For the text-containing cell, return its midpoint in [x, y] coordinate format. 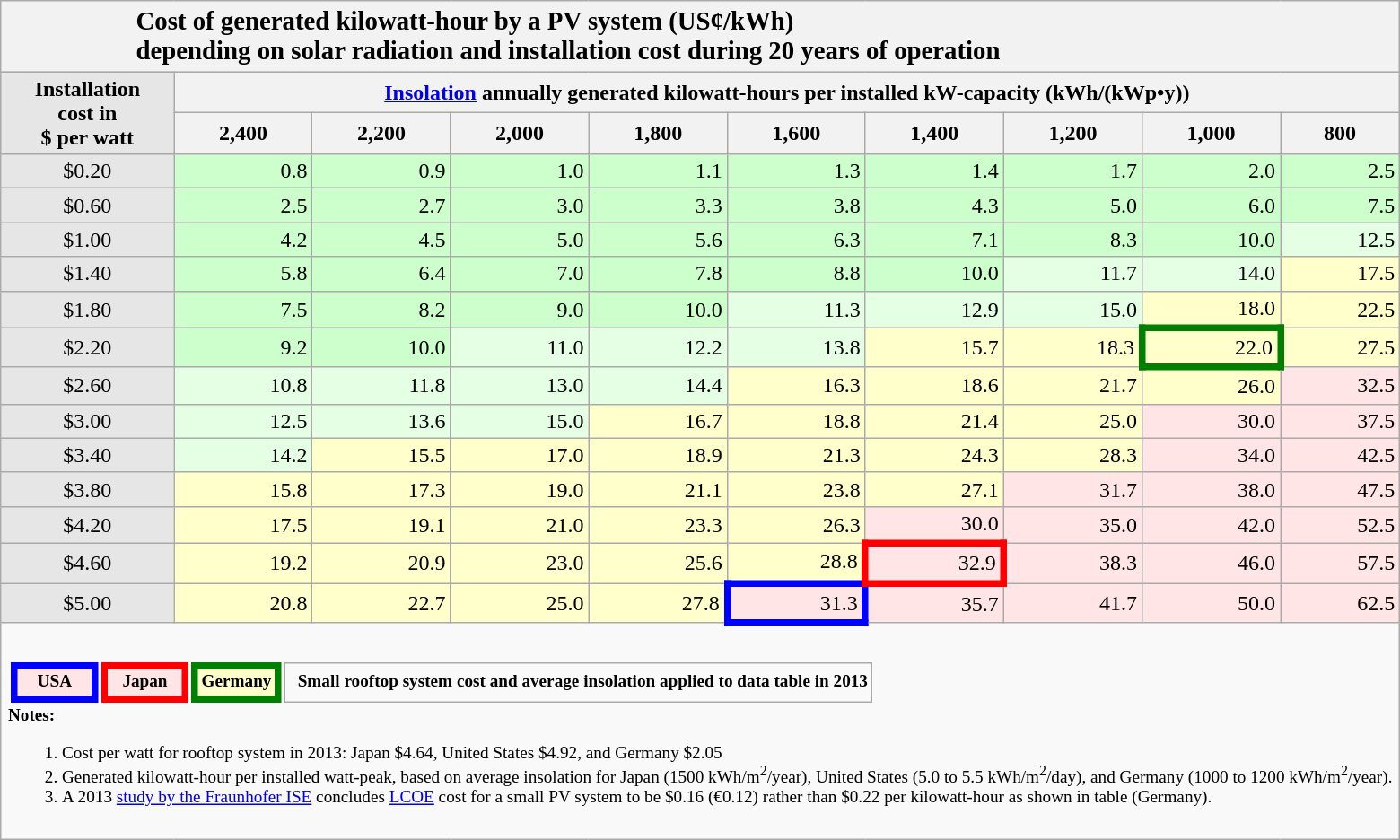
5.8 [243, 274]
2,200 [381, 134]
1,800 [658, 134]
15.5 [381, 455]
3.3 [658, 206]
$3.80 [88, 489]
18.6 [934, 386]
9.2 [243, 347]
17.3 [381, 489]
Japan [145, 682]
21.0 [520, 524]
28.8 [796, 563]
1,200 [1072, 134]
2.7 [381, 206]
2.0 [1211, 171]
7.1 [934, 240]
35.0 [1072, 524]
$4.20 [88, 524]
$4.60 [88, 563]
3.0 [520, 206]
2,000 [520, 134]
20.8 [243, 603]
800 [1341, 134]
1,600 [796, 134]
$2.60 [88, 386]
8.8 [796, 274]
10.8 [243, 386]
16.3 [796, 386]
$0.20 [88, 171]
USA [55, 682]
14.0 [1211, 274]
4.2 [243, 240]
2,400 [243, 134]
18.8 [796, 421]
11.7 [1072, 274]
$5.00 [88, 603]
0.9 [381, 171]
32.9 [934, 563]
1.4 [934, 171]
7.0 [520, 274]
21.4 [934, 421]
5.6 [658, 240]
15.8 [243, 489]
22.7 [381, 603]
4.5 [381, 240]
21.3 [796, 455]
13.6 [381, 421]
16.7 [658, 421]
1,400 [934, 134]
41.7 [1072, 603]
31.3 [796, 603]
42.5 [1341, 455]
$3.40 [88, 455]
28.3 [1072, 455]
$1.80 [88, 309]
6.4 [381, 274]
1.3 [796, 171]
23.3 [658, 524]
7.8 [658, 274]
32.5 [1341, 386]
17.0 [520, 455]
27.5 [1341, 347]
12.9 [934, 309]
52.5 [1341, 524]
$0.60 [88, 206]
11.8 [381, 386]
12.2 [658, 347]
1,000 [1211, 134]
1.1 [658, 171]
38.3 [1072, 563]
0.8 [243, 171]
3.8 [796, 206]
35.7 [934, 603]
11.3 [796, 309]
18.3 [1072, 347]
19.0 [520, 489]
$3.00 [88, 421]
$1.40 [88, 274]
13.8 [796, 347]
8.3 [1072, 240]
11.0 [520, 347]
22.5 [1341, 309]
$1.00 [88, 240]
21.1 [658, 489]
47.5 [1341, 489]
15.7 [934, 347]
57.5 [1341, 563]
9.0 [520, 309]
Cost of generated kilowatt-hour by a PV system (US¢/kWh)depending on solar radiation and installation cost during 20 years of operation [700, 36]
20.9 [381, 563]
50.0 [1211, 603]
18.9 [658, 455]
18.0 [1211, 309]
1.7 [1072, 171]
19.1 [381, 524]
62.5 [1341, 603]
27.1 [934, 489]
37.5 [1341, 421]
23.0 [520, 563]
26.3 [796, 524]
24.3 [934, 455]
26.0 [1211, 386]
6.0 [1211, 206]
34.0 [1211, 455]
42.0 [1211, 524]
13.0 [520, 386]
6.3 [796, 240]
Germany [236, 682]
21.7 [1072, 386]
1.0 [520, 171]
Installationcost in$ per watt [88, 113]
46.0 [1211, 563]
14.2 [243, 455]
$2.20 [88, 347]
25.6 [658, 563]
27.8 [658, 603]
31.7 [1072, 489]
19.2 [243, 563]
14.4 [658, 386]
8.2 [381, 309]
38.0 [1211, 489]
22.0 [1211, 347]
Small rooftop system cost and average insolation applied to data table in 2013 [579, 682]
Insolation annually generated kilowatt-hours per installed kW-capacity (kWh/(kWp•y)) [787, 92]
23.8 [796, 489]
4.3 [934, 206]
